Provide the (x, y) coordinate of the cell's center where the given text is located.  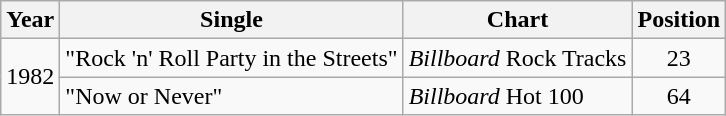
1982 (30, 77)
Year (30, 20)
64 (679, 96)
23 (679, 58)
Chart (518, 20)
Position (679, 20)
Billboard Rock Tracks (518, 58)
Single (232, 20)
"Rock 'n' Roll Party in the Streets" (232, 58)
"Now or Never" (232, 96)
Billboard Hot 100 (518, 96)
